From the cell containing the given text, extract its center point as (x, y) coordinate. 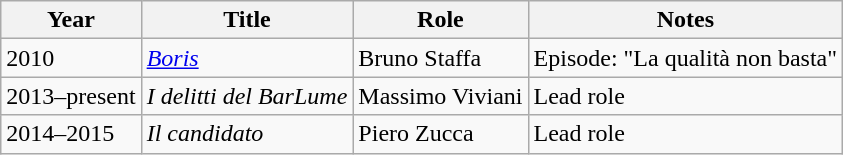
2013–present (71, 96)
2014–2015 (71, 134)
Bruno Staffa (440, 58)
Il candidato (247, 134)
Role (440, 20)
Massimo Viviani (440, 96)
Piero Zucca (440, 134)
Year (71, 20)
Boris (247, 58)
Notes (686, 20)
2010 (71, 58)
Title (247, 20)
I delitti del BarLume (247, 96)
Episode: "La qualità non basta" (686, 58)
